Locate the cell with the specified text and output its [x, y] center coordinate. 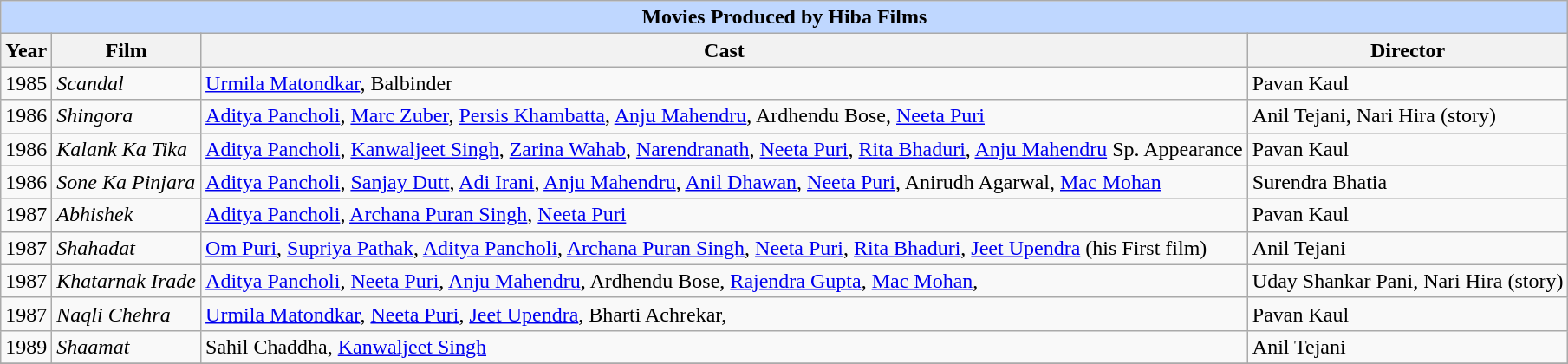
Surendra Bhatia [1408, 182]
Naqli Chehra [127, 314]
Movies Produced by Hiba Films [784, 17]
Film [127, 50]
1989 [26, 347]
Sahil Chaddha, Kanwaljeet Singh [725, 347]
Director [1408, 50]
1985 [26, 83]
Scandal [127, 83]
Shaamat [127, 347]
Urmila Matondkar, Neeta Puri, Jeet Upendra, Bharti Achrekar, [725, 314]
Shahadat [127, 248]
Aditya Pancholi, Archana Puran Singh, Neeta Puri [725, 215]
Aditya Pancholi, Sanjay Dutt, Adi Irani, Anju Mahendru, Anil Dhawan, Neeta Puri, Anirudh Agarwal, Mac Mohan [725, 182]
Urmila Matondkar, Balbinder [725, 83]
Om Puri, Supriya Pathak, Aditya Pancholi, Archana Puran Singh, Neeta Puri, Rita Bhaduri, Jeet Upendra (his First film) [725, 248]
Kalank Ka Tika [127, 149]
Anil Tejani, Nari Hira (story) [1408, 116]
Year [26, 50]
Sone Ka Pinjara [127, 182]
Khatarnak Irade [127, 281]
Aditya Pancholi, Kanwaljeet Singh, Zarina Wahab, Narendranath, Neeta Puri, Rita Bhaduri, Anju Mahendru Sp. Appearance [725, 149]
Shingora [127, 116]
Aditya Pancholi, Marc Zuber, Persis Khambatta, Anju Mahendru, Ardhendu Bose, Neeta Puri [725, 116]
Aditya Pancholi, Neeta Puri, Anju Mahendru, Ardhendu Bose, Rajendra Gupta, Mac Mohan, [725, 281]
Cast [725, 50]
Uday Shankar Pani, Nari Hira (story) [1408, 281]
Abhishek [127, 215]
